Capture the cell that displays the provided text and extract its (x, y) central coordinate. 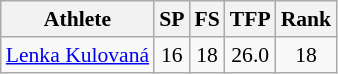
Lenka Kulovaná (78, 55)
16 (172, 55)
SP (172, 19)
TFP (250, 19)
FS (206, 19)
Rank (306, 19)
Athlete (78, 19)
26.0 (250, 55)
